For the text-containing cell, return its midpoint in (X, Y) coordinate format. 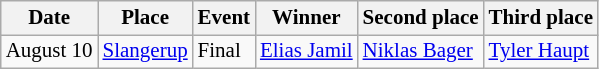
Place (146, 18)
Third place (541, 18)
Tyler Haupt (541, 52)
Event (224, 18)
Elias Jamil (306, 52)
Second place (421, 18)
August 10 (50, 52)
Date (50, 18)
Winner (306, 18)
Slangerup (146, 52)
Final (224, 52)
Niklas Bager (421, 52)
